Provide the (X, Y) coordinate of the cell's center where the given text is located.  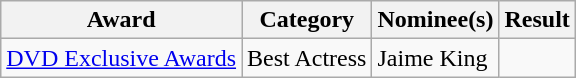
Result (537, 20)
Category (307, 20)
Nominee(s) (436, 20)
DVD Exclusive Awards (122, 58)
Award (122, 20)
Best Actress (307, 58)
Jaime King (436, 58)
